Detect which cell encompasses the target text, then output its [x, y] center coordinate. 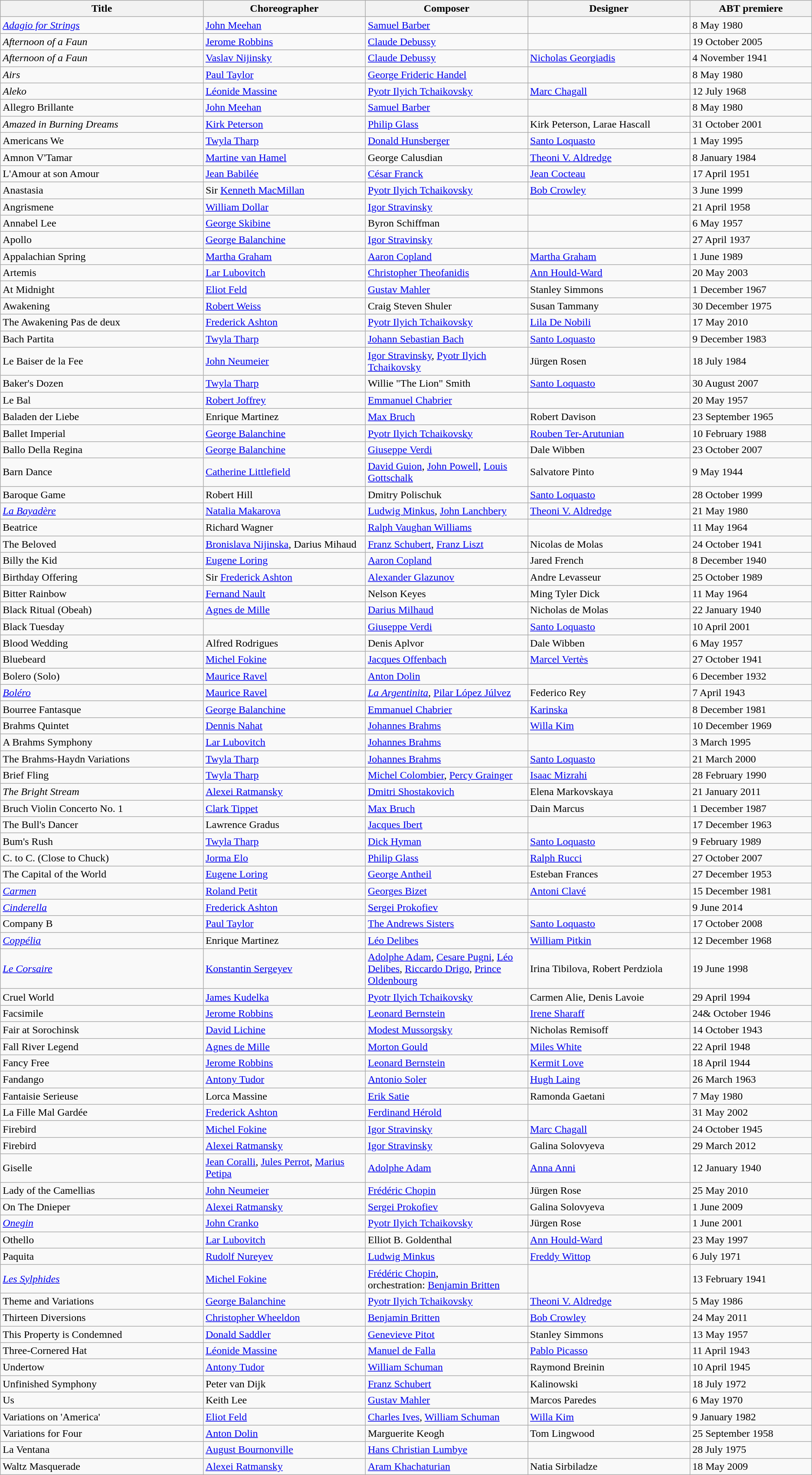
Fantaisie Serieuse [102, 1096]
Frédéric Chopin [446, 1190]
1 June 2001 [751, 1223]
The Bull's Dancer [102, 825]
Composer [446, 9]
Sir Frederick Ashton [284, 577]
Sir Kenneth MacMillan [284, 190]
Americans We [102, 141]
Jacques Ibert [446, 825]
24 May 2011 [751, 1317]
L'Amour at son Amour [102, 174]
Ballo Della Regina [102, 450]
George Frideric Handel [446, 75]
10 April 2001 [751, 627]
Esteban Frances [609, 874]
Ralph Vaughan Williams [446, 528]
Willie "The Lion" Smith [446, 384]
Angrismene [102, 207]
Black Tuesday [102, 627]
30 December 1975 [751, 306]
Amnon V'Tamar [102, 157]
Nicolas de Molas [609, 544]
The Brahms-Haydn Variations [102, 759]
Alexander Glazunov [446, 577]
Bruch Violin Concerto No. 1 [102, 808]
Baroque Game [102, 494]
Ming Tyler Dick [609, 594]
ABT premiere [751, 9]
Baladen der Liebe [102, 417]
1 December 1967 [751, 289]
James Kudelka [284, 997]
21 March 2000 [751, 759]
Pablo Picasso [609, 1351]
Johann Sebastian Bach [446, 339]
12 January 1940 [751, 1168]
1 June 2009 [751, 1207]
Rouben Ter-Arutunian [609, 433]
Nicholas Remisoff [609, 1030]
Title [102, 9]
Genevieve Pitot [446, 1334]
César Franck [446, 174]
Appalachian Spring [102, 256]
8 January 1984 [751, 157]
Irene Sharaff [609, 1013]
Konstantin Sergeyev [284, 969]
24 October 1945 [751, 1129]
3 March 1995 [751, 742]
At Midnight [102, 289]
Beatrice [102, 528]
Vaslav Nijinsky [284, 58]
Elena Markovskaya [609, 792]
Fancy Free [102, 1063]
29 March 2012 [751, 1146]
Benjamin Britten [446, 1317]
Hans Christian Lumbye [446, 1450]
Catherine Littlefield [284, 472]
Kalinowski [609, 1384]
La Bayadère [102, 511]
10 April 1945 [751, 1367]
William Schuman [446, 1367]
6 May 1970 [751, 1400]
The Capital of the World [102, 874]
Fair at Sorochinsk [102, 1030]
10 December 1969 [751, 726]
Natalia Makarova [284, 511]
Ludwig Minkus, John Lanchbery [446, 511]
Raymond Breinin [609, 1367]
Lady of the Camellias [102, 1190]
Léo Delibes [446, 940]
Michel Colombier, Percy Grainger [446, 775]
Blood Wedding [102, 643]
19 June 1998 [751, 969]
21 April 1958 [751, 207]
Peter van Dijk [284, 1384]
Byron Schiffman [446, 223]
Richard Wagner [284, 528]
Barn Dance [102, 472]
21 May 1980 [751, 511]
Andre Levasseur [609, 577]
Georges Bizet [446, 891]
9 February 1989 [751, 841]
Bourree Fantasque [102, 709]
9 December 1983 [751, 339]
24 October 1941 [751, 544]
George Skibine [284, 223]
17 October 2008 [751, 924]
12 July 1968 [751, 91]
Isaac Mizrahi [609, 775]
29 April 1994 [751, 997]
Christopher Theofanidis [446, 273]
David Lichine [284, 1030]
Susan Tammany [609, 306]
Robert Weiss [284, 306]
Ralph Rucci [609, 858]
Hugh Laing [609, 1080]
12 December 1968 [751, 940]
Modest Mussorgsky [446, 1030]
La Argentinita, Pilar López Júlvez [446, 693]
13 May 1957 [751, 1334]
Undertow [102, 1367]
27 December 1953 [751, 874]
Lawrence Gradus [284, 825]
31 May 2002 [751, 1113]
Marcel Vertès [609, 660]
Choreographer [284, 9]
15 December 1981 [751, 891]
William Pitkin [609, 940]
Jean Coralli, Jules Perrot, Marius Petipa [284, 1168]
24& October 1946 [751, 1013]
Lila De Nobili [609, 322]
Company B [102, 924]
Birthday Offering [102, 577]
Lorca Massine [284, 1096]
6 July 1971 [751, 1256]
Manuel de Falla [446, 1351]
Allegro Brillante [102, 108]
Martine van Hamel [284, 157]
5 May 1986 [751, 1301]
Elliot B. Goldenthal [446, 1240]
Dmitri Shostakovich [446, 792]
Waltz Masquerade [102, 1466]
August Bournonville [284, 1450]
22 January 1940 [751, 610]
20 May 1957 [751, 400]
8 December 1940 [751, 561]
Adagio for Strings [102, 25]
La Ventana [102, 1450]
A Brahms Symphony [102, 742]
Le Baiser de la Fee [102, 361]
The Andrews Sisters [446, 924]
Jorma Elo [284, 858]
Ramonda Gaetani [609, 1096]
18 July 1972 [751, 1384]
18 May 2009 [751, 1466]
25 September 1958 [751, 1433]
Carmen [102, 891]
Bach Partita [102, 339]
Fandango [102, 1080]
Jean Cocteau [609, 174]
Airs [102, 75]
Adolphe Adam, Cesare Pugni, Léo Delibes, Riccardo Drigo, Prince Oldenbourg [446, 969]
Onegin [102, 1223]
Fall River Legend [102, 1046]
Dick Hyman [446, 841]
9 June 2014 [751, 907]
Donald Hunsberger [446, 141]
19 October 2005 [751, 42]
Marguerite Keogh [446, 1433]
Robert Davison [609, 417]
Othello [102, 1240]
28 February 1990 [751, 775]
George Antheil [446, 874]
Miles White [609, 1046]
Igor Stravinsky, Pyotr Ilyich Tchaikovsky [446, 361]
Freddy Wittop [609, 1256]
14 October 1943 [751, 1030]
Cinderella [102, 907]
Christopher Wheeldon [284, 1317]
Amazed in Burning Dreams [102, 124]
Brief Fling [102, 775]
Jared French [609, 561]
28 July 1975 [751, 1450]
30 August 2007 [751, 384]
10 February 1988 [751, 433]
Roland Petit [284, 891]
Ferdinand Hérold [446, 1113]
Carmen Alie, Denis Lavoie [609, 997]
Artemis [102, 273]
Bolero (Solo) [102, 676]
Natia Sirbiladze [609, 1466]
6 December 1932 [751, 676]
1 June 1989 [751, 256]
Craig Steven Shuler [446, 306]
26 March 1963 [751, 1080]
Erik Satie [446, 1096]
Variations on 'America' [102, 1417]
Ballet Imperial [102, 433]
Coppélia [102, 940]
Three-Cornered Hat [102, 1351]
Ludwig Minkus [446, 1256]
Kermit Love [609, 1063]
Antonio Soler [446, 1080]
Salvatore Pinto [609, 472]
18 July 1984 [751, 361]
Billy the Kid [102, 561]
John Cranko [284, 1223]
Federico Rey [609, 693]
Nicholas Georgiadis [609, 58]
Giselle [102, 1168]
4 November 1941 [751, 58]
Variations for Four [102, 1433]
Facsimile [102, 1013]
C. to C. (Close to Chuck) [102, 858]
Kirk Peterson [284, 124]
Anastasia [102, 190]
Nelson Keyes [446, 594]
Paquita [102, 1256]
Nicholas de Molas [609, 610]
1 December 1987 [751, 808]
23 May 1997 [751, 1240]
9 January 1982 [751, 1417]
Keith Lee [284, 1400]
Us [102, 1400]
8 December 1981 [751, 709]
Bluebeard [102, 660]
Apollo [102, 240]
Clark Tippet [284, 808]
Robert Joffrey [284, 400]
Jacques Offenbach [446, 660]
Brahms Quintet [102, 726]
31 October 2001 [751, 124]
Bronislava Nijinska, Darius Mihaud [284, 544]
Dennis Nahat [284, 726]
Alfred Rodrigues [284, 643]
Robert Hill [284, 494]
The Beloved [102, 544]
Aram Khachaturian [446, 1466]
25 October 1989 [751, 577]
David Guion, John Powell, Louis Gottschalk [446, 472]
Bitter Rainbow [102, 594]
27 April 1937 [751, 240]
Franz Schubert, Franz Liszt [446, 544]
Jürgen Rosen [609, 361]
Theme and Variations [102, 1301]
7 May 1980 [751, 1096]
Le Corsaire [102, 969]
Kirk Peterson, Larae Hascall [609, 124]
Anna Anni [609, 1168]
Dmitry Polischuk [446, 494]
22 April 1948 [751, 1046]
George Calusdian [446, 157]
Charles Ives, William Schuman [446, 1417]
Frédéric Chopin,orchestration: Benjamin Britten [446, 1278]
23 September 1965 [751, 417]
Darius Milhaud [446, 610]
18 April 1944 [751, 1063]
Les Sylphides [102, 1278]
Jean Babilée [284, 174]
Karinska [609, 709]
Dain Marcus [609, 808]
La Fille Mal Gardée [102, 1113]
20 May 2003 [751, 273]
Unfinished Symphony [102, 1384]
17 December 1963 [751, 825]
Bum's Rush [102, 841]
25 May 2010 [751, 1190]
Awakening [102, 306]
Baker's Dozen [102, 384]
13 February 1941 [751, 1278]
Boléro [102, 693]
11 April 1943 [751, 1351]
23 October 2007 [751, 450]
Annabel Lee [102, 223]
This Property is Condemned [102, 1334]
Rudolf Nureyev [284, 1256]
Adolphe Adam [446, 1168]
3 June 1999 [751, 190]
Black Ritual (Obeah) [102, 610]
27 October 1941 [751, 660]
Le Bal [102, 400]
Aleko [102, 91]
Tom Lingwood [609, 1433]
Marcos Paredes [609, 1400]
Morton Gould [446, 1046]
Antoni Clavé [609, 891]
Franz Schubert [446, 1384]
The Bright Stream [102, 792]
Donald Saddler [284, 1334]
Cruel World [102, 997]
Denis Aplvor [446, 643]
9 May 1944 [751, 472]
1 May 1995 [751, 141]
Fernand Nault [284, 594]
Designer [609, 9]
21 January 2011 [751, 792]
17 April 1951 [751, 174]
28 October 1999 [751, 494]
17 May 2010 [751, 322]
27 October 2007 [751, 858]
William Dollar [284, 207]
7 April 1943 [751, 693]
On The Dnieper [102, 1207]
Thirteen Diversions [102, 1317]
The Awakening Pas de deux [102, 322]
Irina Tibilova, Robert Perdziola [609, 969]
